Return the [x, y] coordinate for the center point of the cell that contains the specified text.  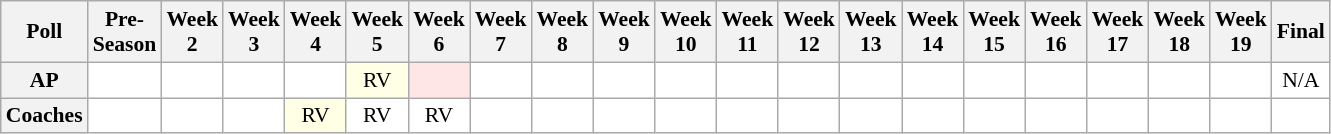
N/A [1301, 80]
Week6 [439, 32]
Week11 [748, 32]
Week14 [933, 32]
Week3 [254, 32]
Pre-Season [125, 32]
Week17 [1118, 32]
AP [44, 80]
Week5 [377, 32]
Week13 [871, 32]
Poll [44, 32]
Week2 [192, 32]
Week18 [1179, 32]
Week10 [686, 32]
Final [1301, 32]
Week8 [562, 32]
Coaches [44, 116]
Week9 [624, 32]
Week4 [316, 32]
Week15 [994, 32]
Week7 [501, 32]
Week16 [1056, 32]
Week19 [1241, 32]
Week12 [809, 32]
